For the text-containing cell, return its midpoint in [X, Y] coordinate format. 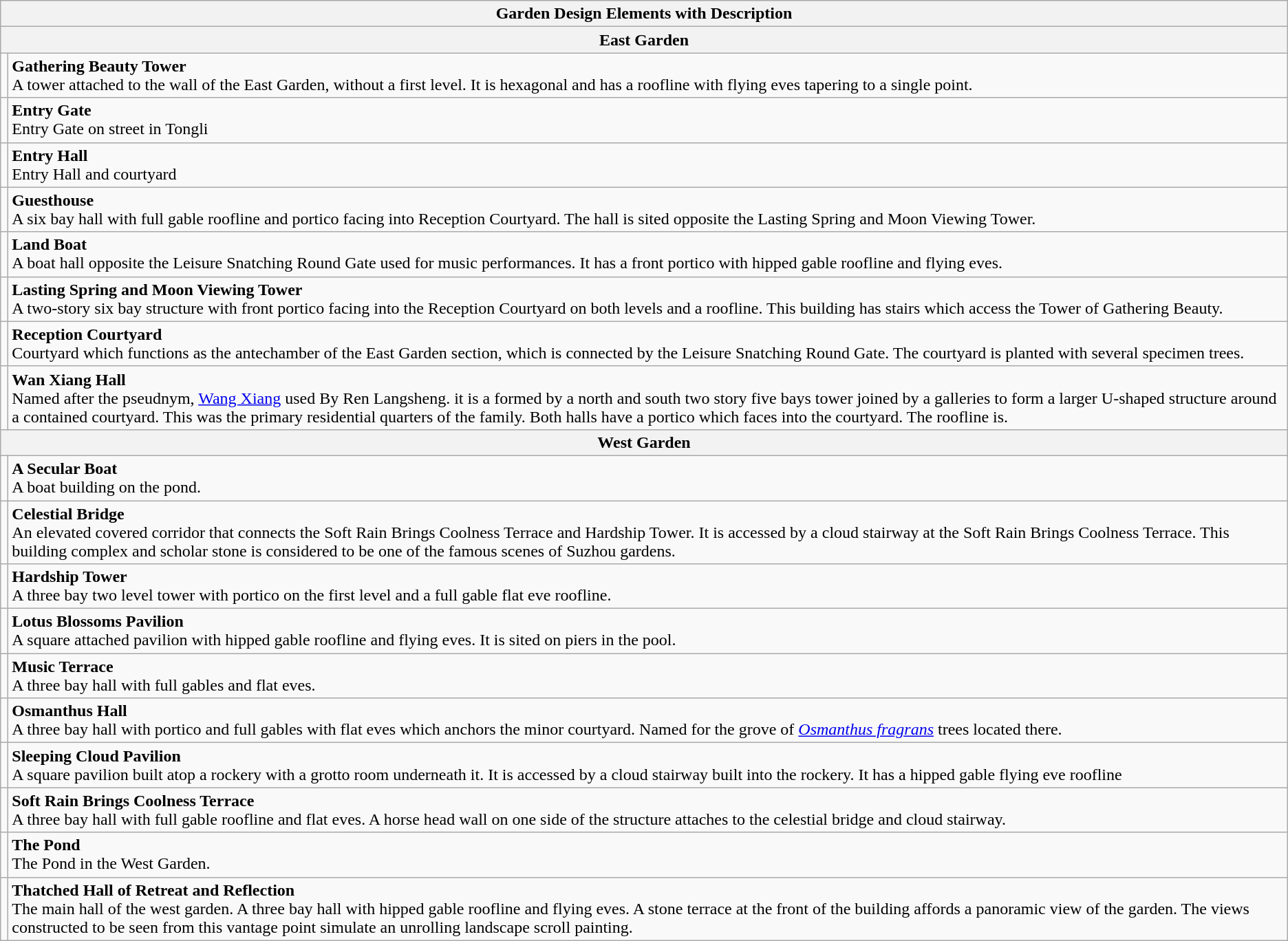
Entry HallEntry Hall and courtyard [648, 165]
The PondThe Pond in the West Garden. [648, 854]
Garden Design Elements with Description [644, 14]
Hardship TowerA three bay two level tower with portico on the first level and a full gable flat eve roofline. [648, 586]
Music TerraceA three bay hall with full gables and flat eves. [648, 675]
A Secular BoatA boat building on the pond. [648, 477]
Entry GateEntry Gate on street in Tongli [648, 120]
East Garden [644, 40]
Lotus Blossoms PavilionA square attached pavilion with hipped gable roofline and flying eves. It is sited on piers in the pool. [648, 631]
West Garden [644, 442]
